Find where the given text appears and provide that cell's center as (x, y) coordinate. 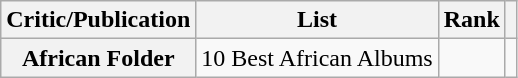
List (317, 20)
Rank (472, 20)
Critic/Publication (98, 20)
10 Best African Albums (317, 58)
African Folder (98, 58)
